Find where the given text appears and provide that cell's center as [X, Y] coordinate. 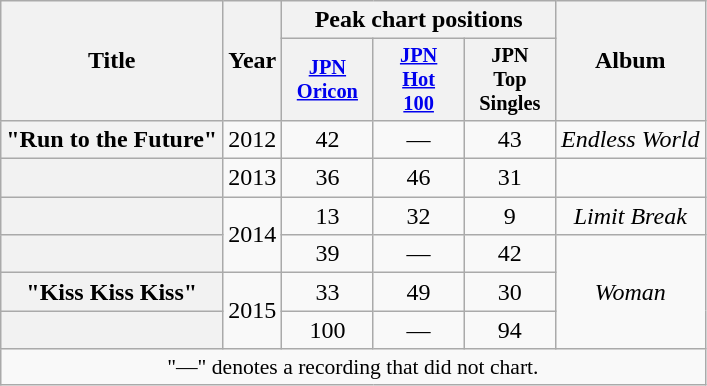
36 [328, 178]
Title [112, 61]
9 [510, 216]
30 [510, 292]
2014 [252, 235]
JPNHot100 [418, 80]
2013 [252, 178]
Limit Break [630, 216]
Woman [630, 292]
43 [510, 139]
"Kiss Kiss Kiss" [112, 292]
100 [328, 330]
JPNTopSingles [510, 80]
49 [418, 292]
JPNOricon [328, 80]
33 [328, 292]
94 [510, 330]
2015 [252, 311]
Year [252, 61]
13 [328, 216]
Album [630, 61]
46 [418, 178]
2012 [252, 139]
Endless World [630, 139]
39 [328, 254]
31 [510, 178]
Peak chart positions [419, 20]
"Run to the Future" [112, 139]
32 [418, 216]
"—" denotes a recording that did not chart. [353, 367]
